Identify which cell holds the provided text, then report its [X, Y] central coordinate. 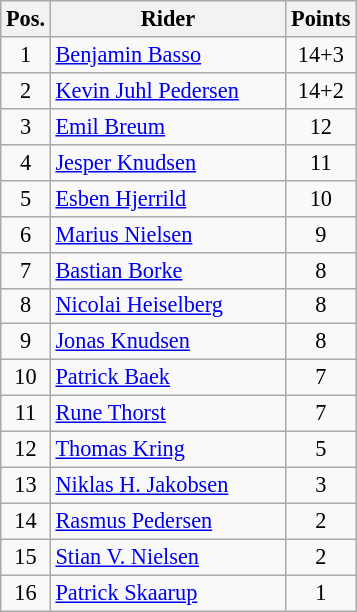
Rune Thorst [168, 414]
Pos. [26, 19]
Jonas Knudsen [168, 342]
Bastian Borke [168, 270]
Marius Nielsen [168, 234]
Emil Breum [168, 126]
Kevin Juhl Pedersen [168, 90]
Jesper Knudsen [168, 162]
15 [26, 557]
16 [26, 593]
Rasmus Pedersen [168, 521]
13 [26, 485]
Patrick Baek [168, 378]
14+3 [321, 55]
Points [321, 19]
14+2 [321, 90]
4 [26, 162]
Benjamin Basso [168, 55]
Patrick Skaarup [168, 593]
Rider [168, 19]
6 [26, 234]
Thomas Kring [168, 450]
Niklas H. Jakobsen [168, 485]
Nicolai Heiselberg [168, 306]
Esben Hjerrild [168, 198]
Stian V. Nielsen [168, 557]
14 [26, 521]
